Search for the cell housing the specified text and yield its [X, Y] center coordinate. 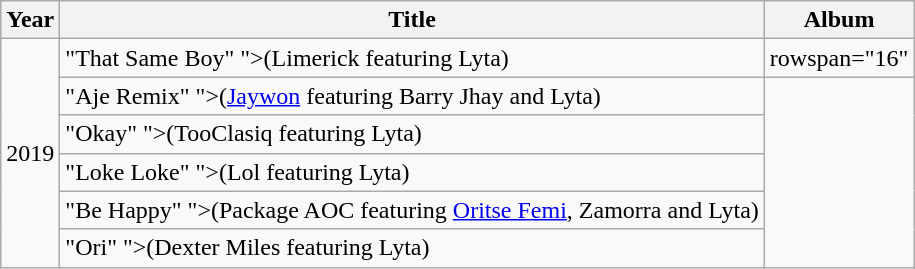
Title [412, 20]
"Aje Remix" ">(Jaywon featuring Barry Jhay and Lyta) [412, 96]
"Loke Loke" ">(Lol featuring Lyta) [412, 172]
Year [30, 20]
"Okay" ">(TooClasiq featuring Lyta) [412, 134]
Album [839, 20]
rowspan="16" [839, 58]
2019 [30, 153]
"That Same Boy" ">(Limerick featuring Lyta) [412, 58]
"Ori" ">(Dexter Miles featuring Lyta) [412, 248]
"Be Happy" ">(Package AOC featuring Oritse Femi, Zamorra and Lyta) [412, 210]
